Identify which cell holds the provided text, then report its [x, y] central coordinate. 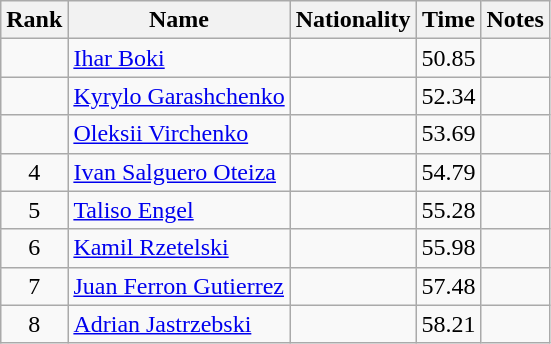
50.85 [448, 58]
Taliso Engel [179, 210]
Time [448, 20]
57.48 [448, 286]
58.21 [448, 324]
Rank [34, 20]
Adrian Jastrzebski [179, 324]
55.98 [448, 248]
54.79 [448, 172]
Kamil Rzetelski [179, 248]
4 [34, 172]
Kyrylo Garashchenko [179, 96]
6 [34, 248]
8 [34, 324]
Notes [515, 20]
55.28 [448, 210]
Juan Ferron Gutierrez [179, 286]
Name [179, 20]
Ihar Boki [179, 58]
7 [34, 286]
53.69 [448, 134]
Ivan Salguero Oteiza [179, 172]
5 [34, 210]
52.34 [448, 96]
Nationality [353, 20]
Oleksii Virchenko [179, 134]
